Locate the cell with the specified text and output its [x, y] center coordinate. 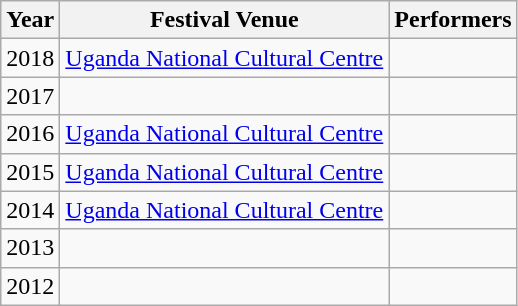
2013 [30, 248]
Performers [453, 20]
2012 [30, 286]
2017 [30, 96]
2018 [30, 58]
2014 [30, 210]
Year [30, 20]
2016 [30, 134]
2015 [30, 172]
Festival Venue [224, 20]
